Extract the [x, y] coordinate from the center of the cell holding the provided text.  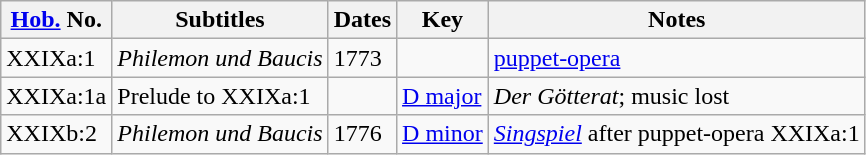
puppet-opera [676, 58]
Der Götterat; music lost [676, 96]
Notes [676, 20]
Dates [362, 20]
Subtitles [220, 20]
1773 [362, 58]
Hob. No. [56, 20]
XXIXa:1a [56, 96]
Prelude to XXIXa:1 [220, 96]
D minor [443, 134]
XXIXa:1 [56, 58]
1776 [362, 134]
D major [443, 96]
XXIXb:2 [56, 134]
Singspiel after puppet-opera XXIXa:1 [676, 134]
Key [443, 20]
